Find where the given text appears and provide that cell's center as [X, Y] coordinate. 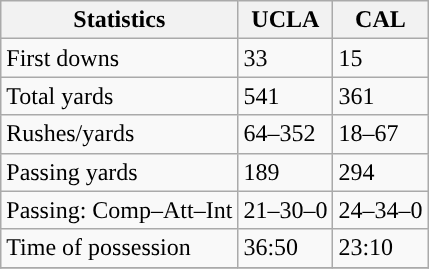
294 [380, 172]
First downs [120, 58]
361 [380, 96]
Passing yards [120, 172]
24–34–0 [380, 210]
36:50 [286, 248]
18–67 [380, 134]
Statistics [120, 20]
33 [286, 58]
UCLA [286, 20]
21–30–0 [286, 210]
15 [380, 58]
Rushes/yards [120, 134]
CAL [380, 20]
Passing: Comp–Att–Int [120, 210]
64–352 [286, 134]
23:10 [380, 248]
541 [286, 96]
Total yards [120, 96]
Time of possession [120, 248]
189 [286, 172]
